Return the [x, y] coordinate for the center point of the cell that contains the specified text.  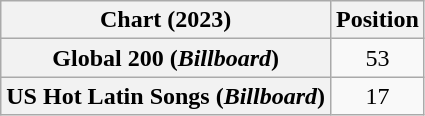
Global 200 (Billboard) [166, 58]
Chart (2023) [166, 20]
Position [378, 20]
53 [378, 58]
US Hot Latin Songs (Billboard) [166, 96]
17 [378, 96]
